Determine the (X, Y) coordinate at the center of the cell enclosing the given text.  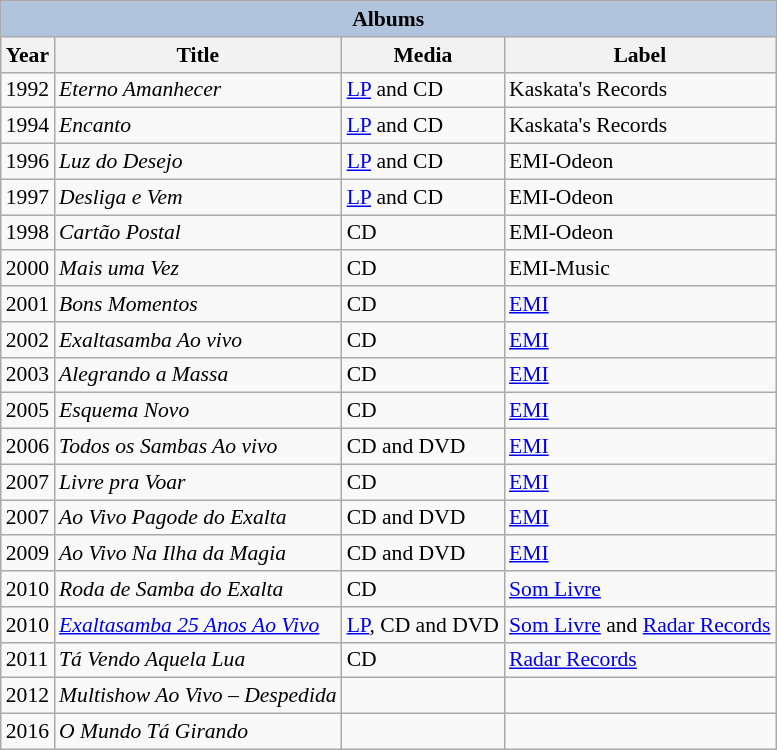
Label (640, 55)
Radar Records (640, 660)
Albums (388, 19)
Year (28, 55)
2006 (28, 447)
Esquema Novo (198, 411)
2000 (28, 269)
Alegrando a Massa (198, 375)
Exaltasamba Ao vivo (198, 340)
Som Livre (640, 589)
1996 (28, 162)
Luz do Desejo (198, 162)
Cartão Postal (198, 233)
2005 (28, 411)
1992 (28, 90)
Livre pra Voar (198, 482)
Ao Vivo Pagode do Exalta (198, 518)
Ao Vivo Na Ilha da Magia (198, 554)
Todos os Sambas Ao vivo (198, 447)
Exaltasamba 25 Anos Ao Vivo (198, 625)
2012 (28, 696)
1994 (28, 126)
EMI-Music (640, 269)
2003 (28, 375)
1998 (28, 233)
Encanto (198, 126)
Bons Momentos (198, 304)
Title (198, 55)
2001 (28, 304)
Media (423, 55)
2011 (28, 660)
Desliga e Vem (198, 197)
Mais uma Vez (198, 269)
Roda de Samba do Exalta (198, 589)
2016 (28, 732)
2009 (28, 554)
2002 (28, 340)
O Mundo Tá Girando (198, 732)
1997 (28, 197)
LP, CD and DVD (423, 625)
Multishow Ao Vivo – Despedida (198, 696)
Tá Vendo Aquela Lua (198, 660)
Som Livre and Radar Records (640, 625)
Eterno Amanhecer (198, 90)
